Extract the (x, y) coordinate from the center of the cell holding the provided text.  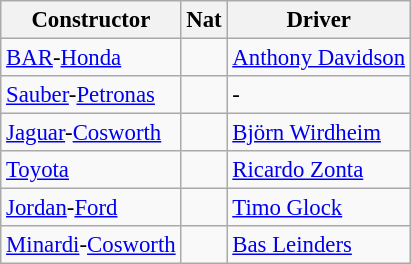
Jordan-Ford (91, 208)
Nat (204, 20)
Driver (318, 20)
Minardi-Cosworth (91, 245)
Sauber-Petronas (91, 95)
Bas Leinders (318, 245)
- (318, 95)
Anthony Davidson (318, 58)
Timo Glock (318, 208)
Björn Wirdheim (318, 133)
Ricardo Zonta (318, 170)
Jaguar-Cosworth (91, 133)
Toyota (91, 170)
BAR-Honda (91, 58)
Constructor (91, 20)
